Return [X, Y] of the center of cell containing provided text 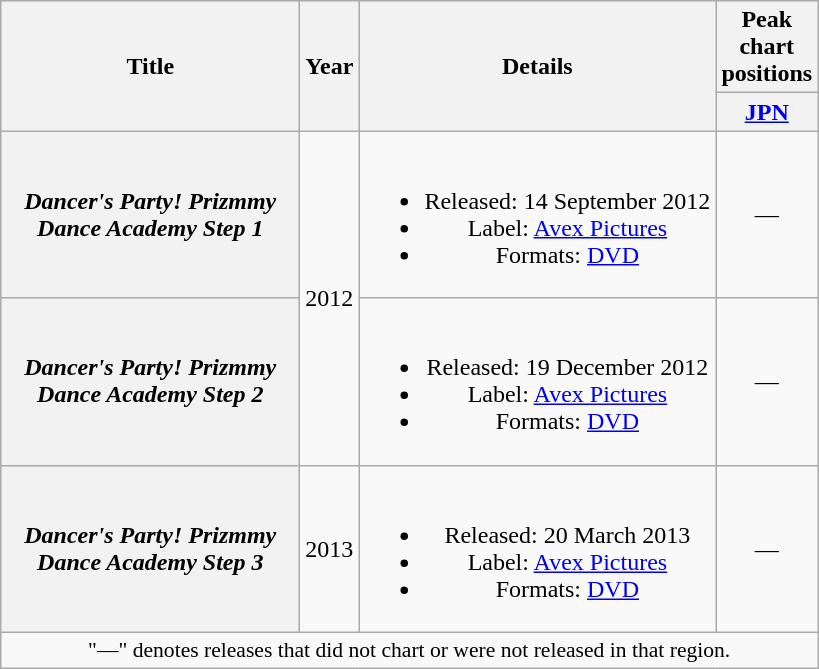
Dancer's Party! Prizmmy Dance Academy Step 1 [150, 214]
Title [150, 66]
Dancer's Party! Prizmmy Dance Academy Step 2 [150, 382]
Dancer's Party! Prizmmy Dance Academy Step 3 [150, 548]
Year [330, 66]
2013 [330, 548]
"—" denotes releases that did not chart or were not released in that region. [410, 650]
Released: 14 September 2012Label: Avex PicturesFormats: DVD [538, 214]
Details [538, 66]
Peak chart positions [767, 47]
JPN [767, 112]
2012 [330, 298]
Released: 19 December 2012Label: Avex PicturesFormats: DVD [538, 382]
Released: 20 March 2013Label: Avex PicturesFormats: DVD [538, 548]
